Return the (x, y) coordinate for the center point of the cell that contains the specified text.  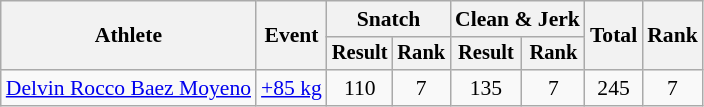
Event (292, 36)
110 (360, 88)
Clean & Jerk (518, 19)
Snatch (388, 19)
+85 kg (292, 88)
135 (486, 88)
Delvin Rocco Baez Moyeno (128, 88)
Total (614, 36)
Athlete (128, 36)
245 (614, 88)
